Return [x, y] of the center of cell containing provided text 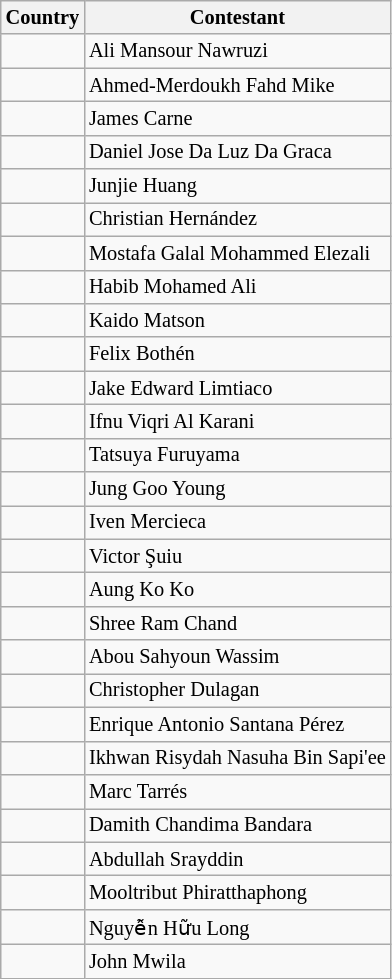
Daniel Jose Da Luz Da Graca [238, 152]
Jung Goo Young [238, 489]
Marc Tarrés [238, 792]
Junjie Huang [238, 186]
Mostafa Galal Mohammed Elezali [238, 253]
Shree Ram Chand [238, 624]
Damith Chandima Bandara [238, 825]
Iven Mercieca [238, 523]
Ifnu Viqri Al Karani [238, 422]
Contestant [238, 18]
Christian Hernández [238, 220]
Enrique Antonio Santana Pérez [238, 725]
Ikhwan Risydah Nasuha Bin Sapi'ee [238, 758]
Aung Ko Ko [238, 590]
Ali Mansour Nawruzi [238, 51]
John Mwila [238, 962]
Abdullah Srayddin [238, 859]
Tatsuya Furuyama [238, 455]
Kaido Matson [238, 321]
James Carne [238, 119]
Felix Bothén [238, 354]
Victor Şuiu [238, 556]
Abou Sahyoun Wassim [238, 657]
Jake Edward Limtiaco [238, 388]
Ahmed-Merdoukh Fahd Mike [238, 85]
Nguyễn Hữu Long [238, 926]
Country [42, 18]
Habib Mohamed Ali [238, 287]
Christopher Dulagan [238, 691]
Mooltribut Phiratthaphong [238, 893]
